Capture the cell that displays the provided text and extract its (X, Y) central coordinate. 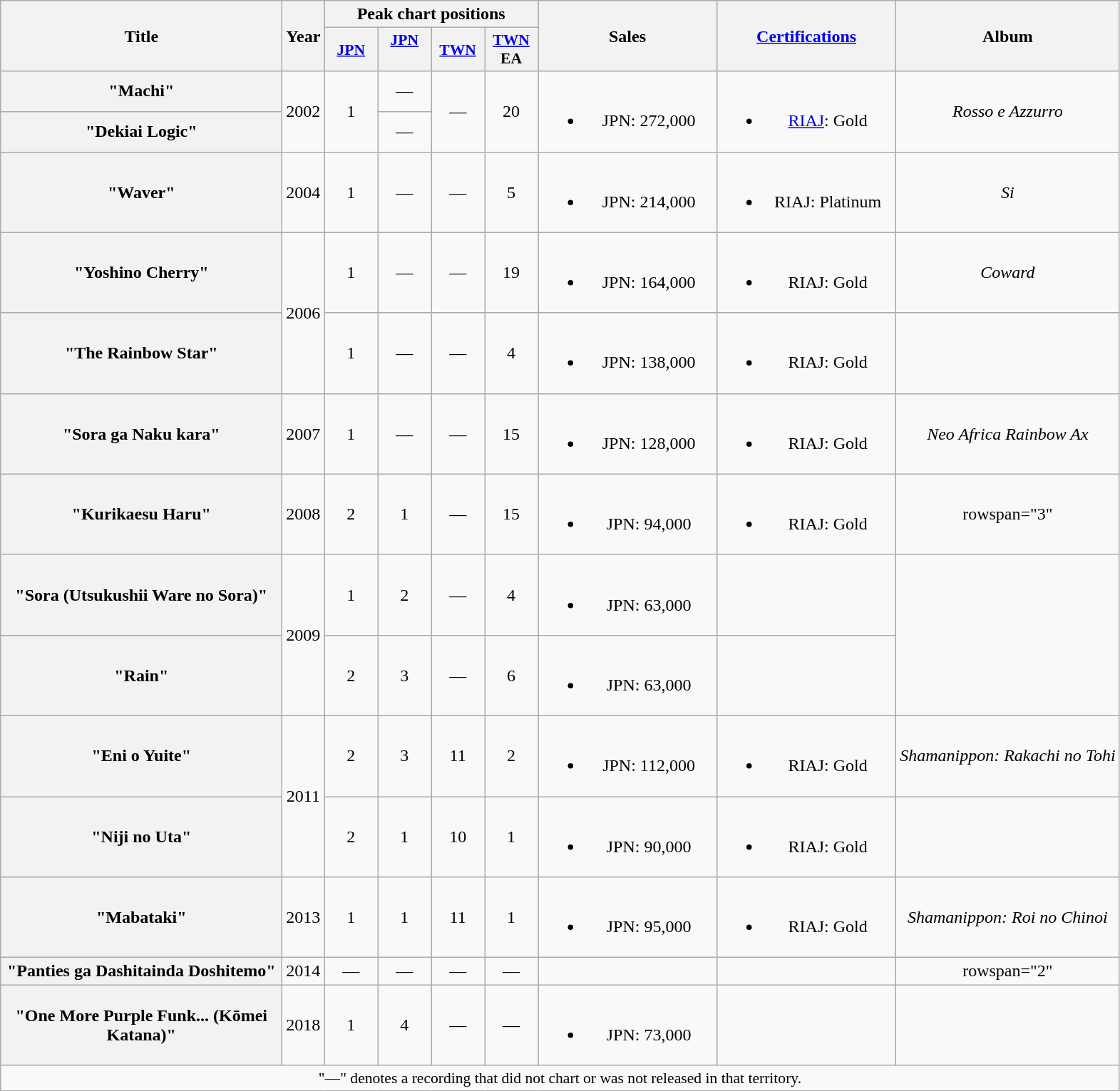
"Niji no Uta" (141, 837)
"Kurikaesu Haru" (141, 515)
rowspan="2" (1008, 971)
"Panties ga Dashitainda Doshitemo" (141, 971)
"One More Purple Funk... (Kōmei Katana)" (141, 1025)
"—" denotes a recording that did not chart or was not released in that territory. (560, 1078)
JPN: 214,000 (627, 192)
"The Rainbow Star" (141, 353)
"Rain" (141, 676)
Sales (627, 36)
JPN: 128,000 (627, 433)
"Sora ga Naku kara" (141, 433)
2007 (304, 433)
TWNEA (512, 50)
"Dekiai Logic" (141, 131)
JPN: 73,000 (627, 1025)
Si (1008, 192)
Peak chart positions (431, 14)
"Mabataki" (141, 918)
5 (512, 192)
RIAJ: Platinum (807, 192)
Album (1008, 36)
2018 (304, 1025)
JPN: 138,000 (627, 353)
Rosso e Azzurro (1008, 111)
Title (141, 36)
2013 (304, 918)
"Waver" (141, 192)
Neo Africa Rainbow Ax (1008, 433)
2002 (304, 111)
JPN: 94,000 (627, 515)
2009 (304, 635)
10 (458, 837)
Certifications (807, 36)
TWN (458, 50)
2011 (304, 796)
20 (512, 111)
JPN: 90,000 (627, 837)
rowspan="3" (1008, 515)
JPN: 112,000 (627, 755)
2004 (304, 192)
"Eni o Yuite" (141, 755)
2014 (304, 971)
JPN: 272,000 (627, 111)
"Machi" (141, 91)
JPN: 164,000 (627, 272)
19 (512, 272)
JPN: 95,000 (627, 918)
Coward (1008, 272)
2008 (304, 515)
2006 (304, 313)
Shamanippon: Rakachi no Tohi (1008, 755)
"Sora (Utsukushii Ware no Sora)" (141, 594)
Year (304, 36)
"Yoshino Cherry" (141, 272)
Shamanippon: Roi no Chinoi (1008, 918)
6 (512, 676)
